Detect which cell encompasses the target text, then output its [X, Y] center coordinate. 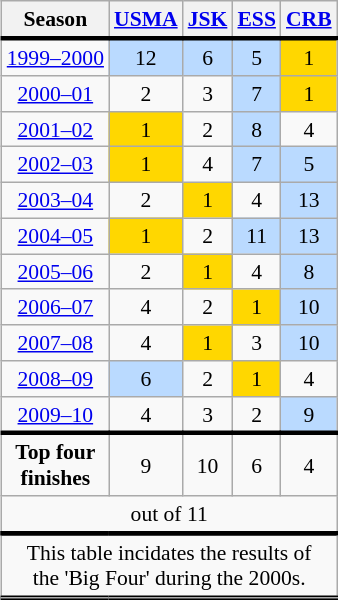
2002–03 [56, 165]
2006–07 [56, 307]
2009–10 [56, 414]
2003–04 [56, 200]
2004–05 [56, 236]
Top fourfinishes [56, 464]
out of 11 [170, 514]
2008–09 [56, 379]
CRB [309, 20]
1999–2000 [56, 56]
JSK [208, 20]
This table incidates the results of the 'Big Four' during the 2000s. [170, 565]
USMA [146, 20]
12 [146, 56]
Season [56, 20]
2001–02 [56, 129]
2007–08 [56, 343]
2000–01 [56, 94]
ESS [256, 20]
11 [256, 236]
2005–06 [56, 272]
